Output the [X, Y] coordinate of the center of the cell containing the given text.  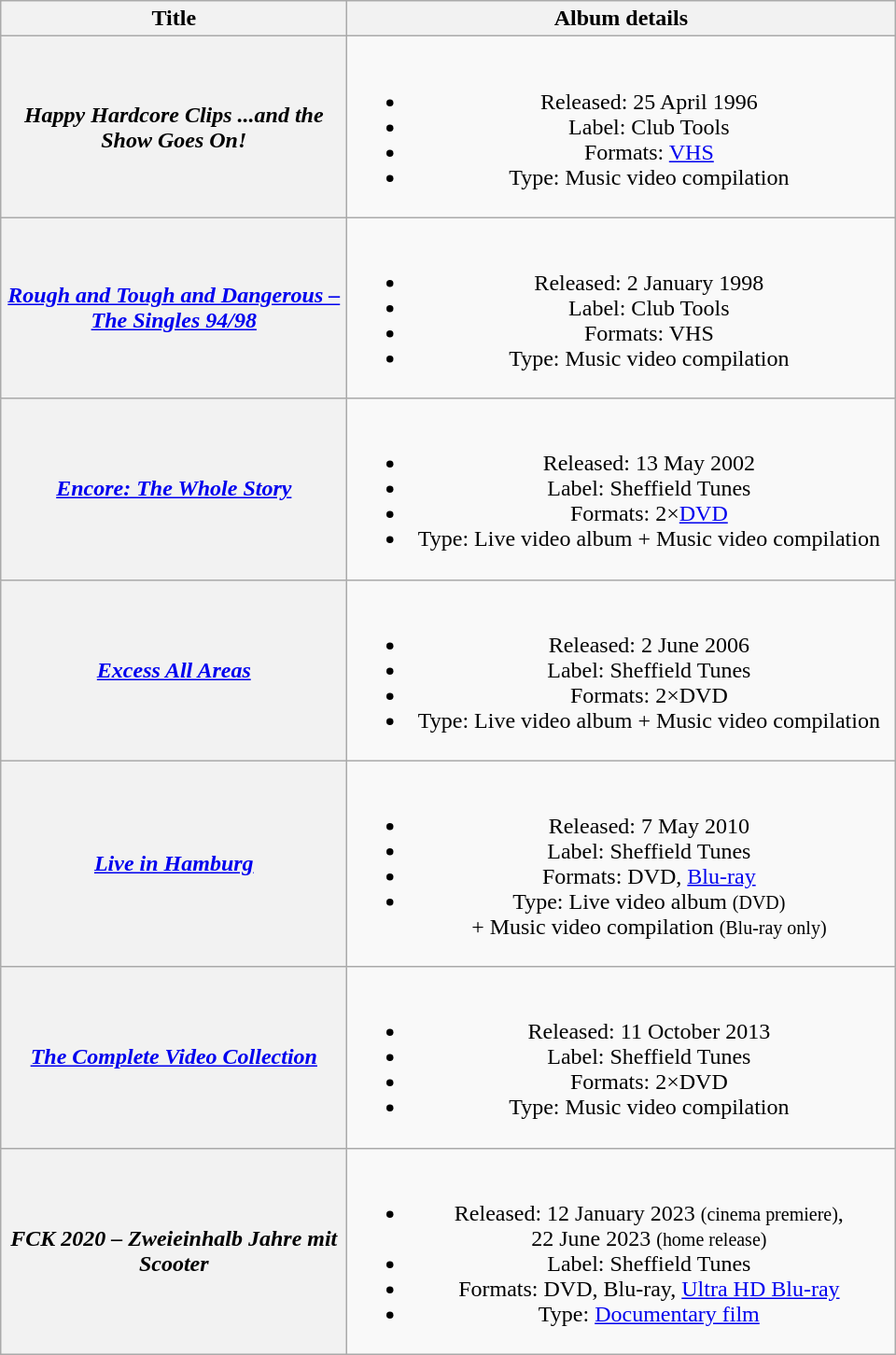
Released: 2 June 2006Label: Sheffield TunesFormats: 2×DVDType: Live video album + Music video compilation [622, 670]
The Complete Video Collection [174, 1057]
Happy Hardcore Clips ...and the Show Goes On! [174, 127]
Album details [622, 19]
Released: 11 October 2013Label: Sheffield TunesFormats: 2×DVDType: Music video compilation [622, 1057]
Released: 13 May 2002Label: Sheffield TunesFormats: 2×DVDType: Live video album + Music video compilation [622, 489]
Released: 25 April 1996Label: Club ToolsFormats: VHSType: Music video compilation [622, 127]
FCK 2020 – Zweieinhalb Jahre mit Scooter [174, 1250]
Title [174, 19]
Excess All Areas [174, 670]
Rough and Tough and Dangerous – The Singles 94/98 [174, 308]
Released: 7 May 2010Label: Sheffield TunesFormats: DVD, Blu-rayType: Live video album (DVD)+ Music video compilation (Blu-ray only) [622, 864]
Released: 2 January 1998Label: Club ToolsFormats: VHSType: Music video compilation [622, 308]
Encore: The Whole Story [174, 489]
Live in Hamburg [174, 864]
